Return the (x, y) coordinate for the center point of the cell that contains the specified text.  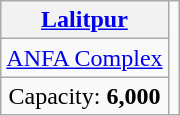
ANFA Complex (84, 58)
Lalitpur (84, 20)
Capacity: 6,000 (84, 96)
